Determine the (x, y) coordinate at the center of the cell enclosing the given text.  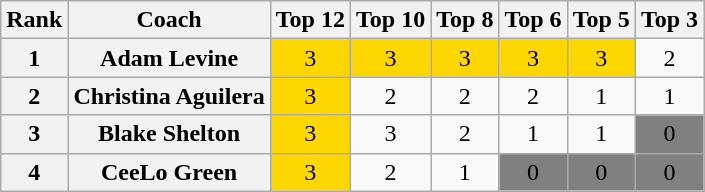
Top 3 (669, 20)
Christina Aguilera (169, 96)
Top 8 (465, 20)
Top 6 (533, 20)
Coach (169, 20)
Top 10 (390, 20)
Rank (34, 20)
Blake Shelton (169, 134)
CeeLo Green (169, 172)
4 (34, 172)
Adam Levine (169, 58)
Top 12 (310, 20)
Top 5 (601, 20)
